Capture the cell that displays the provided text and extract its (x, y) central coordinate. 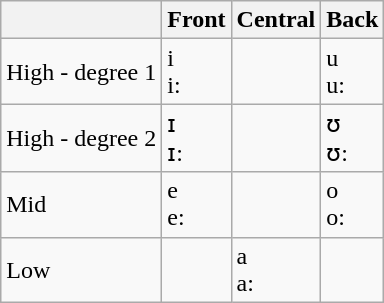
oo: (352, 204)
aa: (276, 270)
ee: (196, 204)
ʊʊ: (352, 138)
ɪɪ: (196, 138)
uu: (352, 72)
ii: (196, 72)
Low (82, 270)
Mid (82, 204)
High - degree 1 (82, 72)
High - degree 2 (82, 138)
Front (196, 20)
Back (352, 20)
Central (276, 20)
